From the cell containing the given text, extract its center point as [X, Y] coordinate. 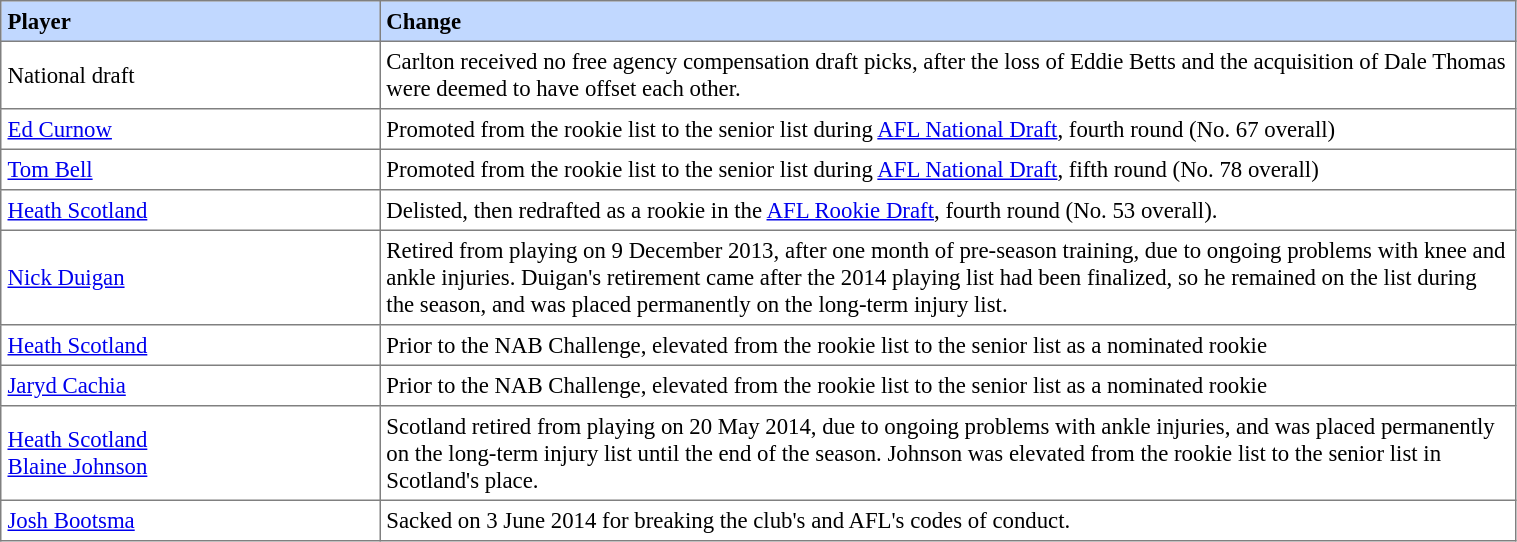
Ed Curnow [190, 129]
Nick Duigan [190, 277]
Promoted from the rookie list to the senior list during AFL National Draft, fifth round (No. 78 overall) [948, 169]
Josh Bootsma [190, 520]
Delisted, then redrafted as a rookie in the AFL Rookie Draft, fourth round (No. 53 overall). [948, 210]
National draft [190, 75]
Promoted from the rookie list to the senior list during AFL National Draft, fourth round (No. 67 overall) [948, 129]
Player [190, 21]
Change [948, 21]
Jaryd Cachia [190, 385]
Heath Scotland Blaine Johnson [190, 453]
Sacked on 3 June 2014 for breaking the club's and AFL's codes of conduct. [948, 520]
Tom Bell [190, 169]
